Return the (x, y) coordinate for the center point of the cell that contains the specified text.  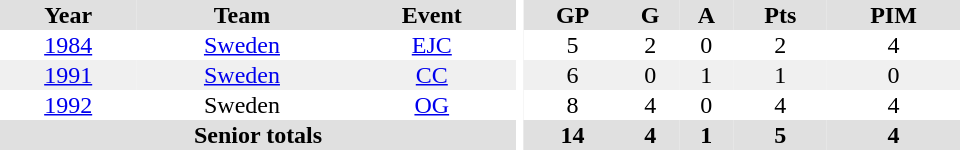
OG (432, 105)
EJC (432, 45)
Pts (781, 15)
PIM (894, 15)
Year (68, 15)
Senior totals (258, 135)
1991 (68, 75)
8 (572, 105)
14 (572, 135)
GP (572, 15)
Event (432, 15)
1984 (68, 45)
A (706, 15)
6 (572, 75)
Team (242, 15)
G (650, 15)
CC (432, 75)
1992 (68, 105)
